Determine the (x, y) coordinate at the center of the cell enclosing the given text.  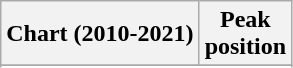
Peakposition (245, 34)
Chart (2010-2021) (100, 34)
